Return the [X, Y] coordinate for the center point of the cell that contains the specified text.  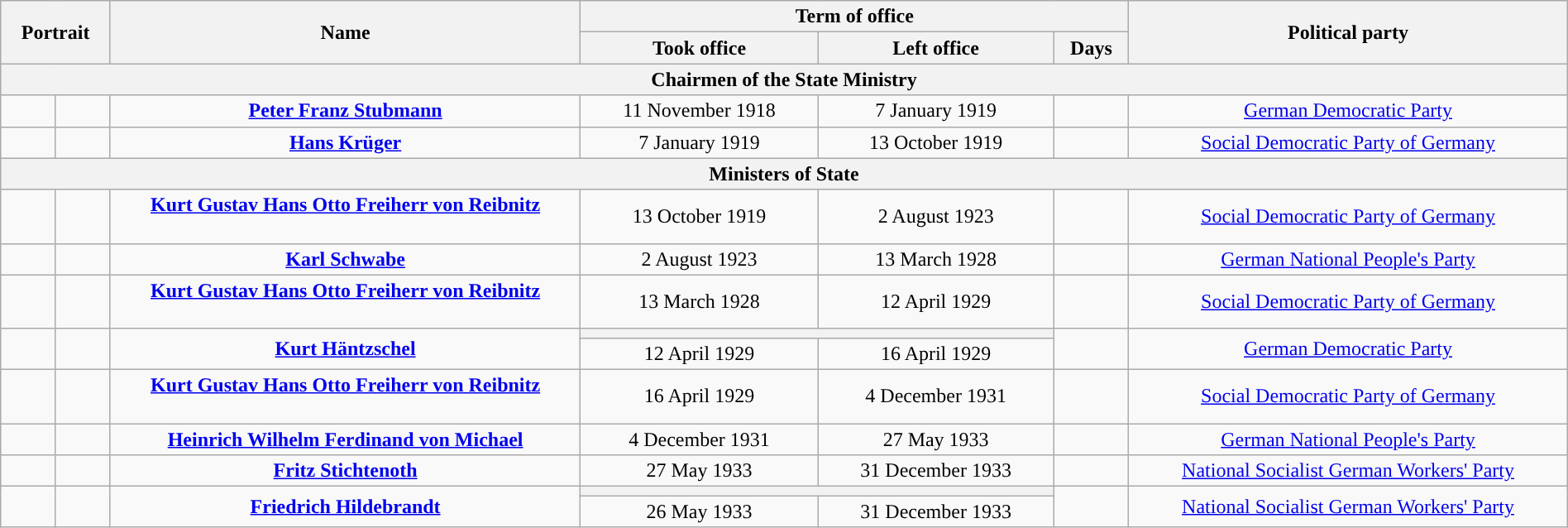
Peter Franz Stubmann [345, 111]
Hans Krüger [345, 142]
Days [1092, 48]
Ministers of State [784, 174]
Political party [1348, 32]
Term of office [855, 17]
Heinrich Wilhelm Ferdinand von Michael [345, 439]
11 November 1918 [700, 111]
26 May 1933 [700, 511]
Fritz Stichtenoth [345, 471]
Chairmen of the State Ministry [784, 79]
Took office [700, 48]
Left office [936, 48]
Kurt Häntzschel [345, 349]
Karl Schwabe [345, 259]
Friedrich Hildebrandt [345, 506]
Portrait [56, 32]
Name [345, 32]
